Scan for the cell matching the given text and deliver its (X, Y) coordinate at center. 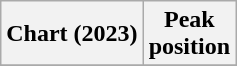
Peakposition (189, 34)
Chart (2023) (72, 34)
